Locate the cell with the specified text and output its [x, y] center coordinate. 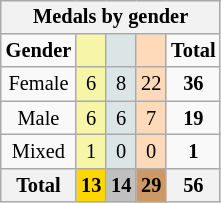
56 [193, 185]
14 [121, 185]
8 [121, 84]
Medals by gender [111, 17]
19 [193, 118]
36 [193, 84]
7 [151, 118]
22 [151, 84]
Gender [38, 51]
Male [38, 118]
Female [38, 84]
29 [151, 185]
13 [91, 185]
Mixed [38, 152]
